Return the (x, y) coordinate for the center point of the cell that contains the specified text.  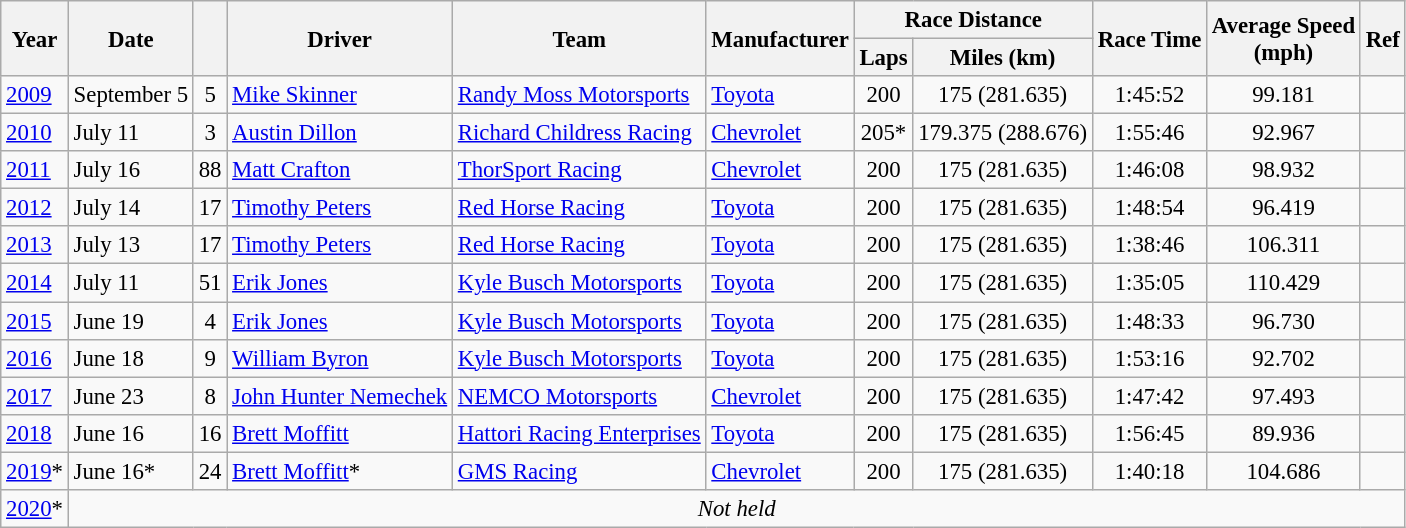
Matt Crafton (340, 170)
Austin Dillon (340, 133)
1:53:16 (1149, 358)
June 16 (130, 433)
4 (210, 321)
51 (210, 283)
1:55:46 (1149, 133)
1:40:18 (1149, 471)
88 (210, 170)
1:48:54 (1149, 208)
Average Speed(mph) (1284, 38)
89.936 (1284, 433)
2020* (35, 509)
Mike Skinner (340, 95)
July 14 (130, 208)
Hattori Racing Enterprises (579, 433)
2016 (35, 358)
Ref (1382, 38)
John Hunter Nemechek (340, 396)
3 (210, 133)
William Byron (340, 358)
96.419 (1284, 208)
NEMCO Motorsports (579, 396)
205* (884, 133)
1:38:46 (1149, 245)
1:47:42 (1149, 396)
1:56:45 (1149, 433)
106.311 (1284, 245)
92.702 (1284, 358)
Manufacturer (780, 38)
16 (210, 433)
Race Distance (973, 20)
2015 (35, 321)
179.375 (288.676) (1003, 133)
2018 (35, 433)
2009 (35, 95)
1:46:08 (1149, 170)
1:48:33 (1149, 321)
Laps (884, 58)
92.967 (1284, 133)
5 (210, 95)
1:35:05 (1149, 283)
Miles (km) (1003, 58)
9 (210, 358)
Race Time (1149, 38)
96.730 (1284, 321)
2019* (35, 471)
8 (210, 396)
24 (210, 471)
ThorSport Racing (579, 170)
2017 (35, 396)
July 16 (130, 170)
98.932 (1284, 170)
2010 (35, 133)
2012 (35, 208)
July 13 (130, 245)
2014 (35, 283)
Randy Moss Motorsports (579, 95)
Team (579, 38)
June 23 (130, 396)
1:45:52 (1149, 95)
110.429 (1284, 283)
97.493 (1284, 396)
99.181 (1284, 95)
Richard Childress Racing (579, 133)
June 19 (130, 321)
2013 (35, 245)
June 16* (130, 471)
Brett Moffitt* (340, 471)
Not held (736, 509)
June 18 (130, 358)
September 5 (130, 95)
GMS Racing (579, 471)
2011 (35, 170)
Date (130, 38)
Brett Moffitt (340, 433)
Driver (340, 38)
Year (35, 38)
104.686 (1284, 471)
